Find where the given text appears and provide that cell's center as [X, Y] coordinate. 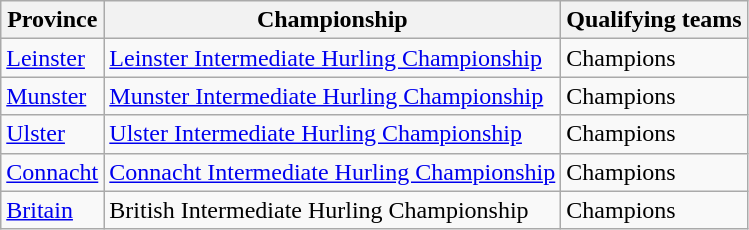
British Intermediate Hurling Championship [332, 210]
Connacht Intermediate Hurling Championship [332, 172]
Qualifying teams [654, 20]
Leinster Intermediate Hurling Championship [332, 58]
Connacht [52, 172]
Province [52, 20]
Leinster [52, 58]
Ulster [52, 134]
Ulster Intermediate Hurling Championship [332, 134]
Championship [332, 20]
Munster [52, 96]
Britain [52, 210]
Munster Intermediate Hurling Championship [332, 96]
